Identify which cell holds the provided text, then report its (X, Y) central coordinate. 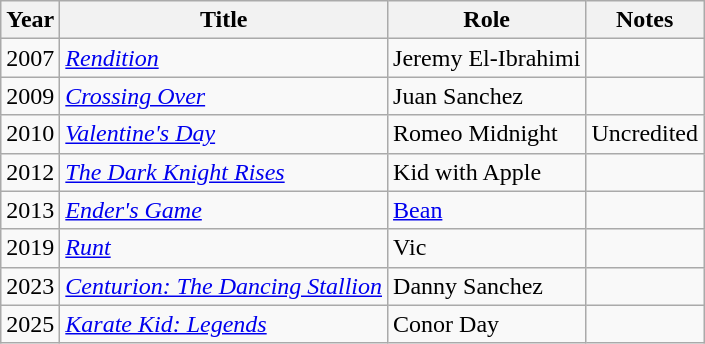
2010 (30, 134)
Bean (487, 210)
Runt (224, 248)
Rendition (224, 58)
Kid with Apple (487, 172)
Notes (645, 20)
Juan Sanchez (487, 96)
2013 (30, 210)
Crossing Over (224, 96)
Jeremy El-Ibrahimi (487, 58)
Valentine's Day (224, 134)
Romeo Midnight (487, 134)
Vic (487, 248)
2007 (30, 58)
Ender's Game (224, 210)
Conor Day (487, 324)
The Dark Knight Rises (224, 172)
2009 (30, 96)
Karate Kid: Legends (224, 324)
2023 (30, 286)
Centurion: The Dancing Stallion (224, 286)
Title (224, 20)
2019 (30, 248)
2012 (30, 172)
2025 (30, 324)
Danny Sanchez (487, 286)
Uncredited (645, 134)
Role (487, 20)
Year (30, 20)
